Detect which cell encompasses the target text, then output its (X, Y) center coordinate. 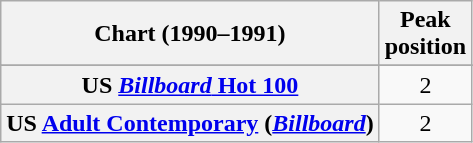
Chart (1990–1991) (190, 34)
US Adult Contemporary (Billboard) (190, 123)
US Billboard Hot 100 (190, 85)
Peakposition (425, 34)
